Pinpoint the cell where the given text exists, returning its (x, y) midpoint coordinate. 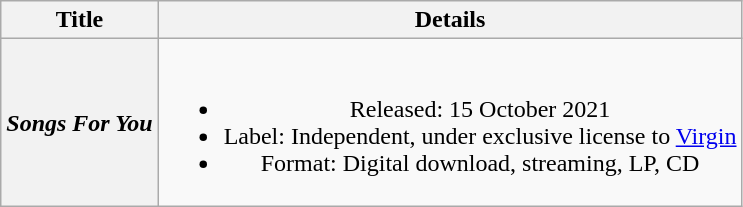
Songs For You (80, 122)
Released: 15 October 2021Label: Independent, under exclusive license to VirginFormat: Digital download, streaming, LP, CD (450, 122)
Details (450, 20)
Title (80, 20)
